Detect which cell encompasses the target text, then output its (X, Y) center coordinate. 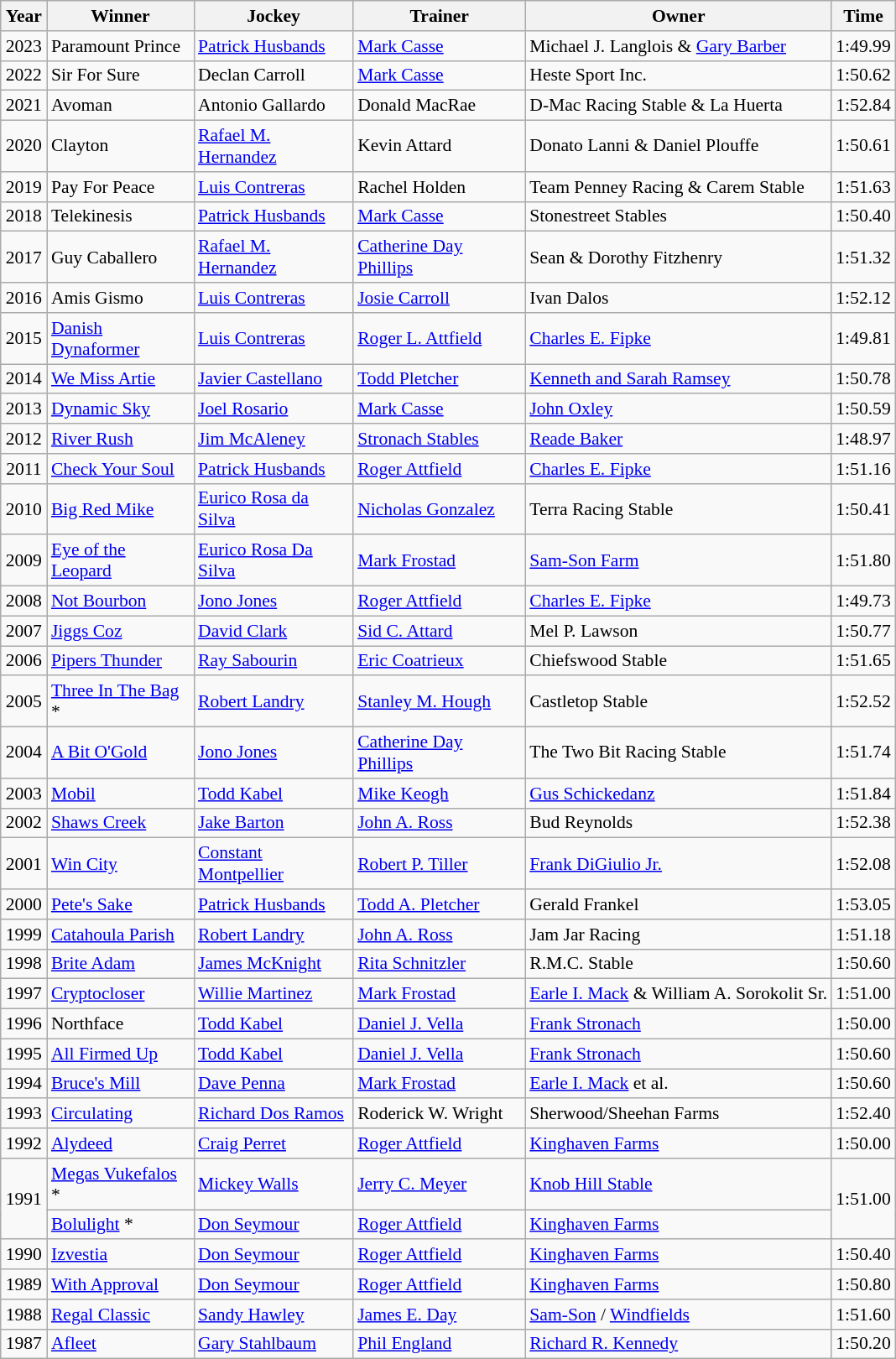
The Two Bit Racing Stable (678, 753)
Nicholas Gonzalez (440, 508)
2014 (23, 379)
Eurico Rosa da Silva (273, 508)
1:51.18 (862, 935)
Earle I. Mack & William A. Sorokolit Sr. (678, 994)
Castletop Stable (678, 701)
Bolulight * (121, 1225)
2007 (23, 631)
Rita Schnitzler (440, 964)
Jockey (273, 16)
Donald MacRae (440, 106)
Clayton (121, 146)
2015 (23, 339)
Check Your Soul (121, 469)
Mickey Walls (273, 1185)
Ivan Dalos (678, 298)
Sam-Son / Windfields (678, 1315)
2006 (23, 661)
1:49.81 (862, 339)
All Firmed Up (121, 1054)
Pay For Peace (121, 187)
2022 (23, 75)
1:49.73 (862, 601)
2003 (23, 794)
1987 (23, 1344)
1:52.52 (862, 701)
Mike Keogh (440, 794)
Winner (121, 16)
2009 (23, 560)
Joel Rosario (273, 409)
Jiggs Coz (121, 631)
2012 (23, 439)
Knob Hill Stable (678, 1185)
With Approval (121, 1284)
2000 (23, 904)
Phil England (440, 1344)
1:50.78 (862, 379)
2021 (23, 106)
Afleet (121, 1344)
Year (23, 16)
1999 (23, 935)
1:50.41 (862, 508)
1:50.20 (862, 1344)
Reade Baker (678, 439)
Jim McAleney (273, 439)
Dynamic Sky (121, 409)
Trainer (440, 16)
River Rush (121, 439)
Izvestia (121, 1255)
Frank DiGiulio Jr. (678, 864)
Team Penney Racing & Carem Stable (678, 187)
2010 (23, 508)
Heste Sport Inc. (678, 75)
1997 (23, 994)
2020 (23, 146)
Eric Coatrieux (440, 661)
Kenneth and Sarah Ramsey (678, 379)
1:50.61 (862, 146)
Sherwood/Sheehan Farms (678, 1114)
2005 (23, 701)
1:50.59 (862, 409)
1:48.97 (862, 439)
1:51.65 (862, 661)
1:52.12 (862, 298)
R.M.C. Stable (678, 964)
Big Red Mike (121, 508)
Robert P. Tiller (440, 864)
D-Mac Racing Stable & La Huerta (678, 106)
Stronach Stables (440, 439)
Sam-Son Farm (678, 560)
Jerry C. Meyer (440, 1185)
Guy Caballero (121, 257)
Eurico Rosa Da Silva (273, 560)
James McKnight (273, 964)
2004 (23, 753)
Jake Barton (273, 823)
Constant Montpellier (273, 864)
James E. Day (440, 1315)
Earle I. Mack et al. (678, 1084)
Shaws Creek (121, 823)
A Bit O'Gold (121, 753)
Sid C. Attard (440, 631)
Owner (678, 16)
Amis Gismo (121, 298)
1:51.80 (862, 560)
1:49.99 (862, 46)
Michael J. Langlois & Gary Barber (678, 46)
Roderick W. Wright (440, 1114)
Terra Racing Stable (678, 508)
Pipers Thunder (121, 661)
2008 (23, 601)
Dave Penna (273, 1084)
1:52.08 (862, 864)
Gus Schickedanz (678, 794)
Sandy Hawley (273, 1315)
1988 (23, 1315)
2013 (23, 409)
2017 (23, 257)
1994 (23, 1084)
1:51.16 (862, 469)
Willie Martinez (273, 994)
Eye of the Leopard (121, 560)
1998 (23, 964)
1:50.77 (862, 631)
2002 (23, 823)
Bruce's Mill (121, 1084)
1989 (23, 1284)
Antonio Gallardo (273, 106)
Richard R. Kennedy (678, 1344)
1:51.60 (862, 1315)
David Clark (273, 631)
1:50.62 (862, 75)
Mel P. Lawson (678, 631)
1:52.84 (862, 106)
1995 (23, 1054)
Jam Jar Racing (678, 935)
Josie Carroll (440, 298)
Time (862, 16)
Avoman (121, 106)
2016 (23, 298)
Catahoula Parish (121, 935)
Mobil (121, 794)
Roger L. Attfield (440, 339)
1:51.84 (862, 794)
1:50.80 (862, 1284)
Megas Vukefalos * (121, 1185)
Regal Classic (121, 1315)
John Oxley (678, 409)
Brite Adam (121, 964)
Todd Pletcher (440, 379)
We Miss Artie (121, 379)
1:51.63 (862, 187)
1:52.38 (862, 823)
Paramount Prince (121, 46)
2001 (23, 864)
Declan Carroll (273, 75)
Pete's Sake (121, 904)
Javier Castellano (273, 379)
2018 (23, 216)
Donato Lanni & Daniel Plouffe (678, 146)
Gary Stahlbaum (273, 1344)
1992 (23, 1143)
Danish Dynaformer (121, 339)
Ray Sabourin (273, 661)
Alydeed (121, 1143)
Gerald Frankel (678, 904)
1993 (23, 1114)
Rachel Holden (440, 187)
1990 (23, 1255)
1:51.32 (862, 257)
2023 (23, 46)
Craig Perret (273, 1143)
1:52.40 (862, 1114)
Three In The Bag * (121, 701)
1991 (23, 1200)
1:53.05 (862, 904)
Sean & Dorothy Fitzhenry (678, 257)
2011 (23, 469)
Stanley M. Hough (440, 701)
Cryptocloser (121, 994)
Kevin Attard (440, 146)
Northface (121, 1024)
Telekinesis (121, 216)
Richard Dos Ramos (273, 1114)
Sir For Sure (121, 75)
Stonestreet Stables (678, 216)
1996 (23, 1024)
Chiefswood Stable (678, 661)
Circulating (121, 1114)
Todd A. Pletcher (440, 904)
2019 (23, 187)
Win City (121, 864)
Bud Reynolds (678, 823)
1:51.74 (862, 753)
Not Bourbon (121, 601)
